Find where the given text appears and provide that cell's center as [X, Y] coordinate. 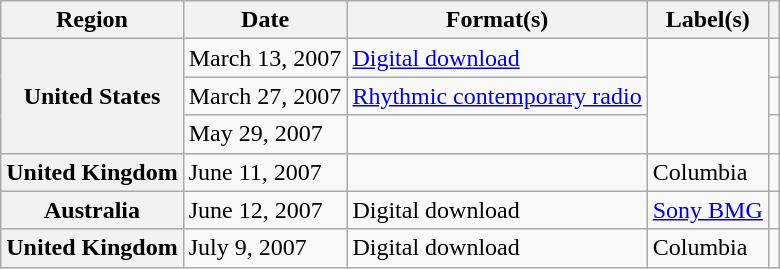
Sony BMG [708, 210]
May 29, 2007 [265, 134]
July 9, 2007 [265, 248]
March 13, 2007 [265, 58]
June 11, 2007 [265, 172]
Label(s) [708, 20]
Australia [92, 210]
United States [92, 96]
June 12, 2007 [265, 210]
Region [92, 20]
Format(s) [497, 20]
March 27, 2007 [265, 96]
Rhythmic contemporary radio [497, 96]
Date [265, 20]
